Locate the cell with the specified text and output its (X, Y) center coordinate. 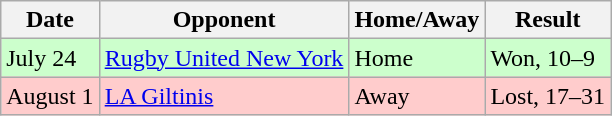
August 1 (50, 96)
July 24 (50, 58)
Home/Away (417, 20)
Opponent (224, 20)
LA Giltinis (224, 96)
Away (417, 96)
Won, 10–9 (548, 58)
Date (50, 20)
Result (548, 20)
Rugby United New York (224, 58)
Home (417, 58)
Lost, 17–31 (548, 96)
